Determine the (x, y) coordinate at the center of the cell enclosing the given text.  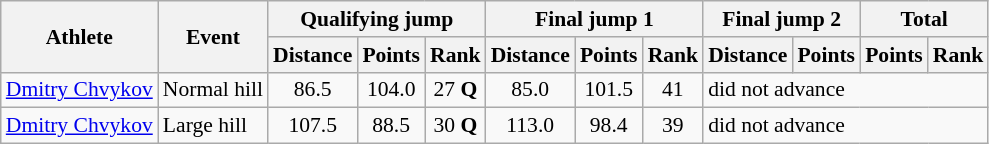
101.5 (609, 90)
Event (213, 36)
85.0 (530, 90)
41 (674, 90)
104.0 (391, 90)
Total (924, 19)
98.4 (609, 126)
39 (674, 126)
30 Q (456, 126)
86.5 (312, 90)
Normal hill (213, 90)
Athlete (80, 36)
Qualifying jump (377, 19)
113.0 (530, 126)
107.5 (312, 126)
Final jump 1 (595, 19)
88.5 (391, 126)
Final jump 2 (782, 19)
Large hill (213, 126)
27 Q (456, 90)
